Find where the given text appears and provide that cell's center as [x, y] coordinate. 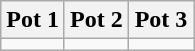
Pot 3 [161, 20]
Pot 1 [33, 20]
Pot 2 [96, 20]
